Locate the cell with the specified text and output its [x, y] center coordinate. 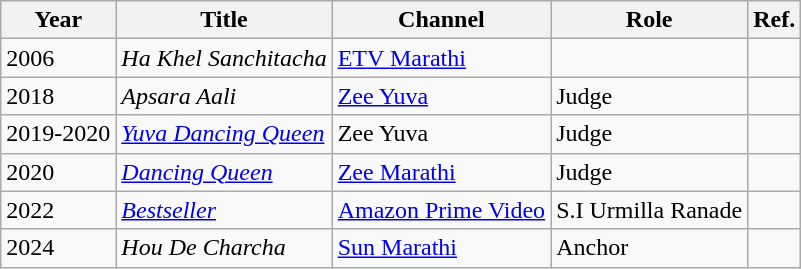
Zee Marathi [441, 172]
2020 [58, 172]
Channel [441, 20]
Ref. [774, 20]
ETV Marathi [441, 58]
2006 [58, 58]
2022 [58, 210]
Sun Marathi [441, 248]
Title [224, 20]
Year [58, 20]
Hou De Charcha [224, 248]
Dancing Queen [224, 172]
Anchor [650, 248]
Amazon Prime Video [441, 210]
Role [650, 20]
2024 [58, 248]
Yuva Dancing Queen [224, 134]
2018 [58, 96]
S.I Urmilla Ranade [650, 210]
2019-2020 [58, 134]
Apsara Aali [224, 96]
Ha Khel Sanchitacha [224, 58]
Bestseller [224, 210]
